Return (X, Y) of the center of cell containing provided text 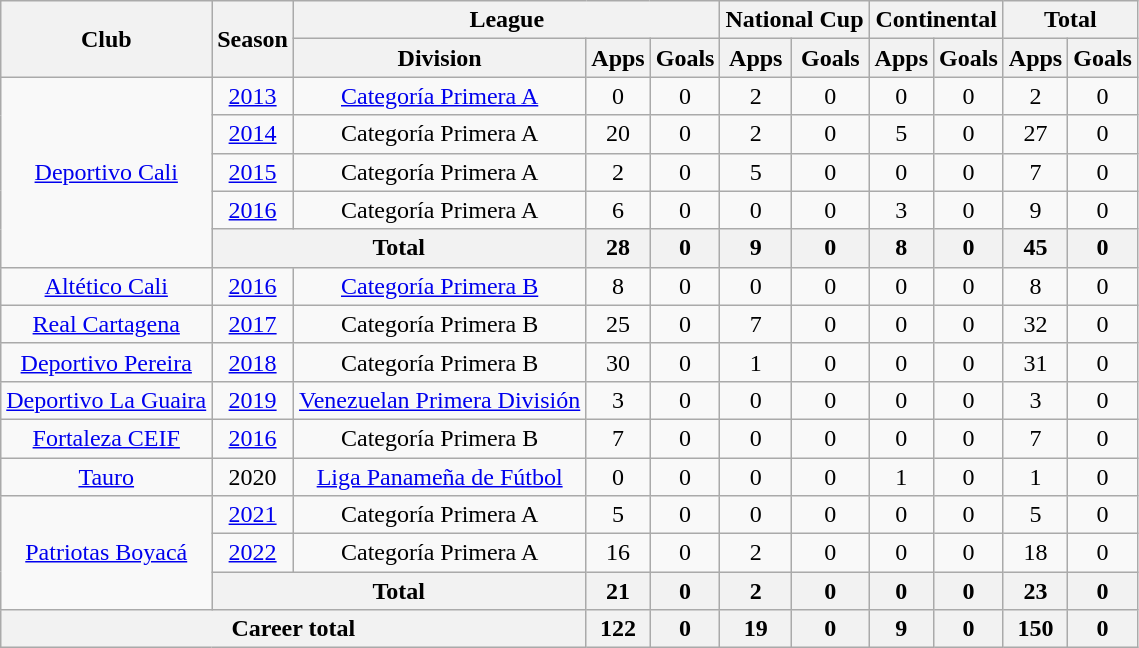
Season (253, 39)
Career total (294, 629)
2015 (253, 172)
Continental (936, 20)
28 (618, 248)
2019 (253, 400)
Division (439, 58)
Deportivo Cali (106, 172)
27 (1035, 134)
30 (618, 362)
122 (618, 629)
2022 (253, 553)
32 (1035, 324)
Tauro (106, 477)
Club (106, 39)
Deportivo La Guaira (106, 400)
2020 (253, 477)
Deportivo Pereira (106, 362)
31 (1035, 362)
Altético Cali (106, 286)
National Cup (794, 20)
League (506, 20)
Liga Panameña de Fútbol (439, 477)
2013 (253, 96)
25 (618, 324)
Patriotas Boyacá (106, 553)
150 (1035, 629)
6 (618, 210)
2018 (253, 362)
2014 (253, 134)
20 (618, 134)
Real Cartagena (106, 324)
45 (1035, 248)
2021 (253, 515)
18 (1035, 553)
Venezuelan Primera División (439, 400)
21 (618, 591)
19 (756, 629)
2017 (253, 324)
16 (618, 553)
Fortaleza CEIF (106, 438)
23 (1035, 591)
